Pinpoint the cell where the given text exists, returning its [X, Y] midpoint coordinate. 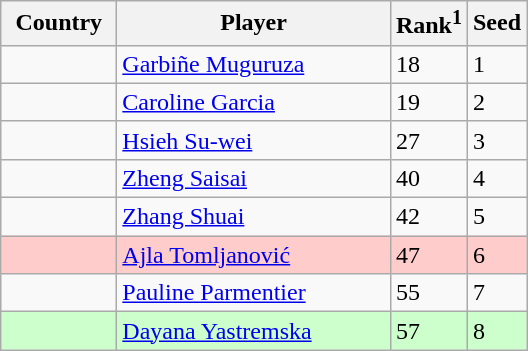
Zhang Shuai [254, 217]
6 [496, 255]
Caroline Garcia [254, 102]
3 [496, 140]
18 [428, 64]
7 [496, 293]
Dayana Yastremska [254, 331]
4 [496, 178]
57 [428, 331]
42 [428, 217]
Country [59, 24]
1 [496, 64]
Garbiñe Muguruza [254, 64]
47 [428, 255]
Zheng Saisai [254, 178]
55 [428, 293]
19 [428, 102]
Pauline Parmentier [254, 293]
Ajla Tomljanović [254, 255]
Hsieh Su-wei [254, 140]
2 [496, 102]
5 [496, 217]
8 [496, 331]
27 [428, 140]
Seed [496, 24]
40 [428, 178]
Player [254, 24]
Rank1 [428, 24]
